Return the [X, Y] coordinate for the center point of the cell that contains the specified text.  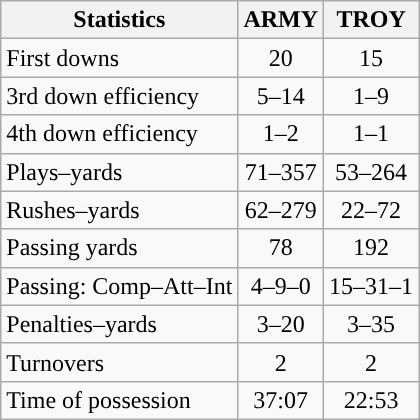
1–2 [281, 134]
Turnovers [120, 362]
62–279 [281, 210]
3–35 [372, 324]
Passing: Comp–Att–Int [120, 286]
ARMY [281, 20]
15–31–1 [372, 286]
1–9 [372, 96]
15 [372, 58]
4–9–0 [281, 286]
Rushes–yards [120, 210]
Passing yards [120, 248]
192 [372, 248]
71–357 [281, 172]
TROY [372, 20]
78 [281, 248]
53–264 [372, 172]
1–1 [372, 134]
Statistics [120, 20]
22:53 [372, 400]
20 [281, 58]
3–20 [281, 324]
37:07 [281, 400]
Time of possession [120, 400]
First downs [120, 58]
4th down efficiency [120, 134]
Plays–yards [120, 172]
22–72 [372, 210]
5–14 [281, 96]
Penalties–yards [120, 324]
3rd down efficiency [120, 96]
